Search for the cell housing the specified text and yield its [X, Y] center coordinate. 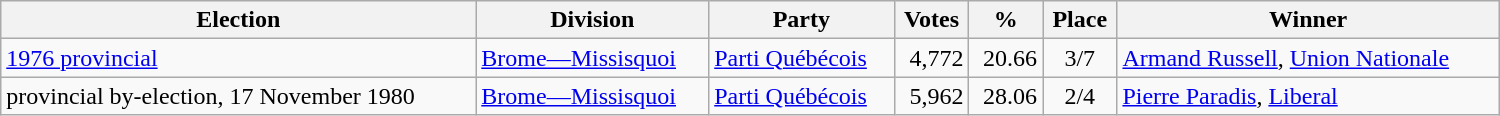
Winner [1308, 20]
% [1006, 20]
provincial by-election, 17 November 1980 [238, 96]
Division [592, 20]
Pierre Paradis, Liberal [1308, 96]
Place [1080, 20]
Votes [932, 20]
3/7 [1080, 58]
20.66 [1006, 58]
1976 provincial [238, 58]
2/4 [1080, 96]
Armand Russell, Union Nationale [1308, 58]
5,962 [932, 96]
28.06 [1006, 96]
Party [802, 20]
4,772 [932, 58]
Election [238, 20]
